Scan for the cell matching the given text and deliver its [X, Y] coordinate at center. 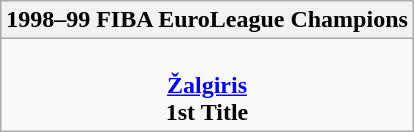
1998–99 FIBA EuroLeague Champions [208, 20]
Žalgiris 1st Title [208, 85]
